Search for the cell housing the specified text and yield its (x, y) center coordinate. 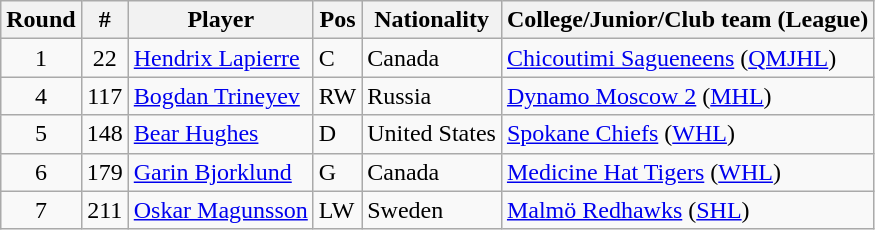
148 (104, 134)
Chicoutimi Sagueneens (QMJHL) (687, 58)
22 (104, 58)
Sweden (432, 210)
Malmö Redhawks (SHL) (687, 210)
Nationality (432, 20)
RW (337, 96)
1 (41, 58)
7 (41, 210)
117 (104, 96)
Russia (432, 96)
Round (41, 20)
United States (432, 134)
Hendrix Lapierre (220, 58)
College/Junior/Club team (League) (687, 20)
D (337, 134)
Oskar Magunsson (220, 210)
Spokane Chiefs (WHL) (687, 134)
Bear Hughes (220, 134)
G (337, 172)
Player (220, 20)
5 (41, 134)
LW (337, 210)
4 (41, 96)
Medicine Hat Tigers (WHL) (687, 172)
6 (41, 172)
Dynamo Moscow 2 (MHL) (687, 96)
211 (104, 210)
179 (104, 172)
Pos (337, 20)
Garin Bjorklund (220, 172)
C (337, 58)
# (104, 20)
Bogdan Trineyev (220, 96)
